From the cell containing the given text, extract its center point as (x, y) coordinate. 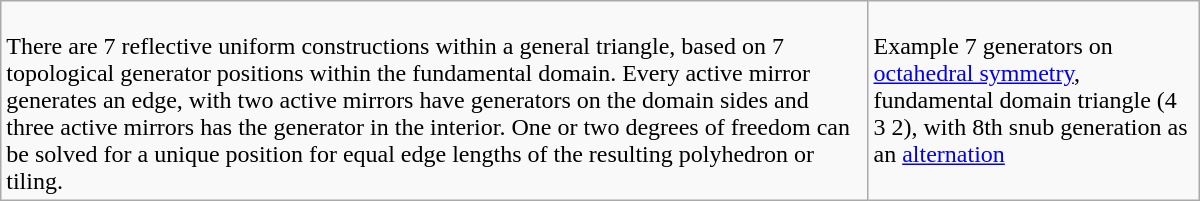
Example 7 generators on octahedral symmetry, fundamental domain triangle (4 3 2), with 8th snub generation as an alternation (1034, 101)
